Provide the (X, Y) coordinate of the cell's center where the given text is located.  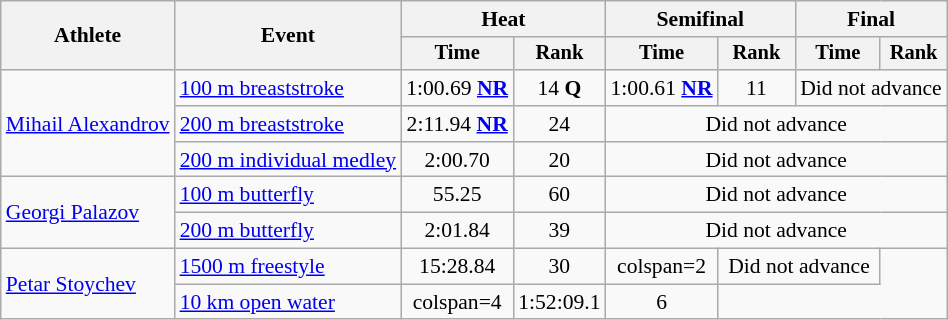
30 (559, 267)
11 (757, 88)
24 (559, 124)
2:00.70 (457, 160)
Athlete (88, 36)
Georgi Palazov (88, 212)
Heat (503, 19)
Mihail Alexandrov (88, 124)
200 m breaststroke (288, 124)
10 km open water (288, 302)
2:11.94 NR (457, 124)
100 m butterfly (288, 195)
55.25 (457, 195)
15:28.84 (457, 267)
1:00.61 NR (662, 88)
6 (662, 302)
60 (559, 195)
colspan=4 (457, 302)
Final (871, 19)
14 Q (559, 88)
20 (559, 160)
2:01.84 (457, 231)
Semifinal (701, 19)
200 m individual medley (288, 160)
200 m butterfly (288, 231)
1:52:09.1 (559, 302)
100 m breaststroke (288, 88)
Event (288, 36)
1500 m freestyle (288, 267)
1:00.69 NR (457, 88)
Petar Stoychev (88, 284)
39 (559, 231)
colspan=2 (662, 267)
